Return the [X, Y] coordinate for the center point of the cell that contains the specified text.  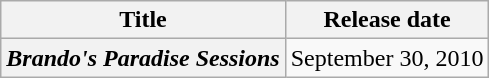
Title [143, 20]
Brando's Paradise Sessions [143, 58]
September 30, 2010 [387, 58]
Release date [387, 20]
